Scan for the cell matching the given text and deliver its (x, y) coordinate at center. 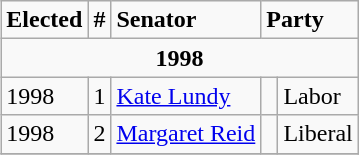
Party (310, 20)
Elected (44, 20)
Senator (186, 20)
Labor (318, 96)
# (100, 20)
Kate Lundy (186, 96)
2 (100, 134)
1 (100, 96)
Margaret Reid (186, 134)
Liberal (318, 134)
